Output the [X, Y] coordinate of the center of the cell containing the given text.  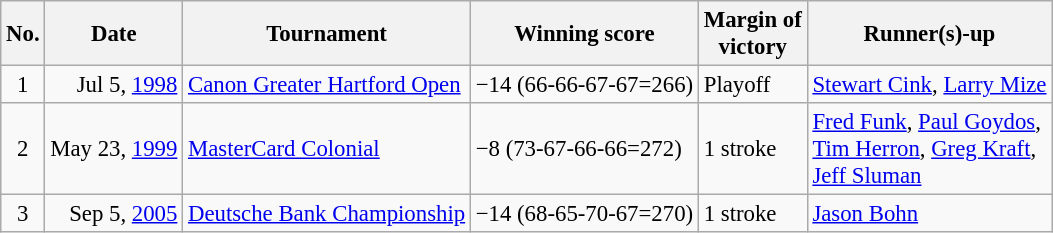
−14 (66-66-67-67=266) [584, 85]
Playoff [752, 85]
Deutsche Bank Championship [327, 214]
Winning score [584, 34]
Tournament [327, 34]
Fred Funk, Paul Goydos, Tim Herron, Greg Kraft, Jeff Sluman [930, 149]
−14 (68-65-70-67=270) [584, 214]
MasterCard Colonial [327, 149]
Sep 5, 2005 [114, 214]
No. [23, 34]
Date [114, 34]
Jason Bohn [930, 214]
Stewart Cink, Larry Mize [930, 85]
Jul 5, 1998 [114, 85]
1 [23, 85]
3 [23, 214]
−8 (73-67-66-66=272) [584, 149]
Runner(s)-up [930, 34]
Canon Greater Hartford Open [327, 85]
Margin ofvictory [752, 34]
2 [23, 149]
May 23, 1999 [114, 149]
